Pinpoint the cell where the given text exists, returning its (x, y) midpoint coordinate. 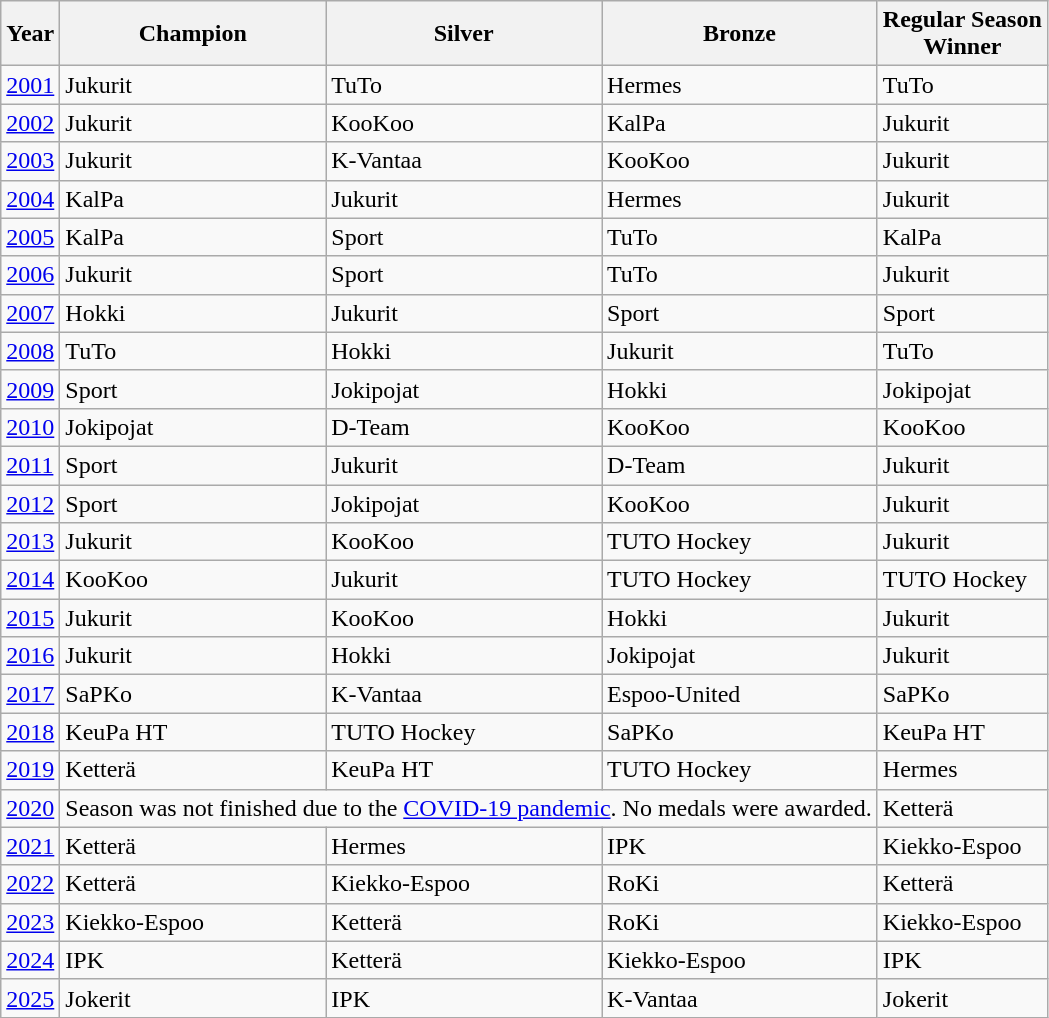
2005 (30, 237)
Champion (193, 34)
2022 (30, 884)
2007 (30, 313)
2013 (30, 542)
2012 (30, 503)
2009 (30, 389)
Year (30, 34)
2002 (30, 123)
2025 (30, 998)
2020 (30, 808)
2018 (30, 732)
2017 (30, 694)
2008 (30, 351)
2024 (30, 960)
2016 (30, 656)
2011 (30, 465)
2014 (30, 580)
2004 (30, 199)
2001 (30, 85)
Espoo-United (740, 694)
2010 (30, 427)
2021 (30, 846)
2006 (30, 275)
Regular SeasonWinner (962, 34)
Silver (464, 34)
2023 (30, 922)
2019 (30, 770)
2015 (30, 618)
2003 (30, 161)
Bronze (740, 34)
Season was not finished due to the COVID-19 pandemic. No medals were awarded. (469, 808)
